Locate the cell with the specified text and output its [X, Y] center coordinate. 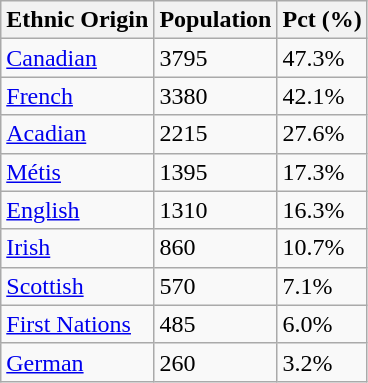
Acadian [78, 134]
Scottish [78, 286]
Pct (%) [322, 20]
German [78, 362]
260 [216, 362]
3795 [216, 58]
English [78, 210]
27.6% [322, 134]
Ethnic Origin [78, 20]
7.1% [322, 286]
570 [216, 286]
Canadian [78, 58]
42.1% [322, 96]
First Nations [78, 324]
1395 [216, 172]
47.3% [322, 58]
17.3% [322, 172]
16.3% [322, 210]
1310 [216, 210]
2215 [216, 134]
Irish [78, 248]
10.7% [322, 248]
3380 [216, 96]
6.0% [322, 324]
Population [216, 20]
485 [216, 324]
3.2% [322, 362]
Métis [78, 172]
860 [216, 248]
French [78, 96]
